Search for the cell housing the specified text and yield its [x, y] center coordinate. 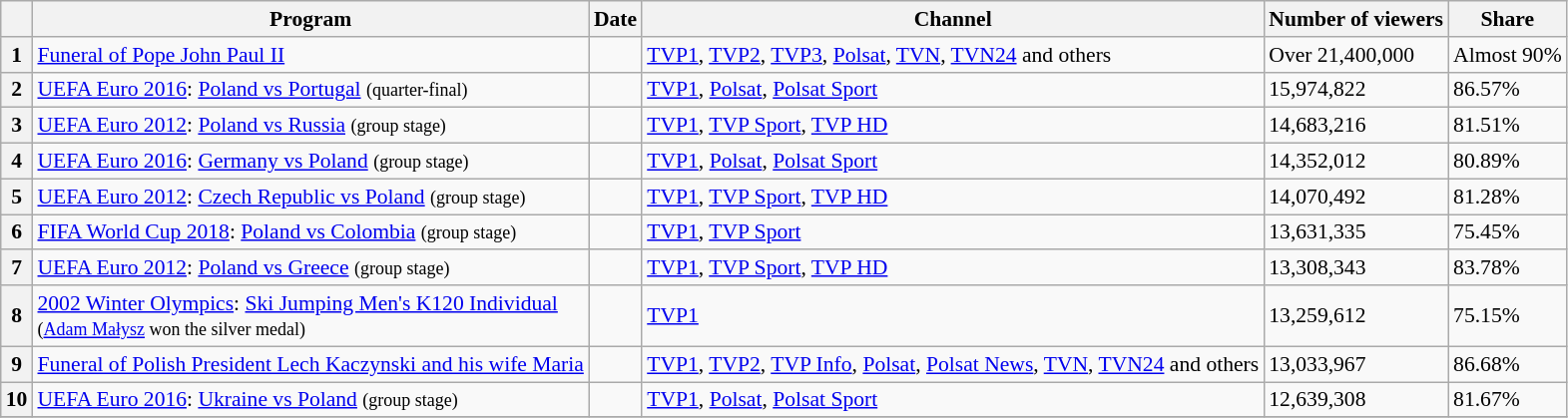
UEFA Euro 2016: Germany vs Poland (group stage) [309, 162]
86.68% [1507, 364]
TVP1, TVP Sport [952, 232]
13,631,335 [1355, 232]
4 [17, 162]
TVP1 [952, 315]
14,683,216 [1355, 126]
81.28% [1507, 197]
12,639,308 [1355, 400]
Over 21,400,000 [1355, 55]
UEFA Euro 2016: Poland vs Portugal (quarter-final) [309, 90]
Funeral of Polish President Lech Kaczynski and his wife Maria [309, 364]
Funeral of Pope John Paul II [309, 55]
80.89% [1507, 162]
14,070,492 [1355, 197]
UEFA Euro 2012: Poland vs Russia (group stage) [309, 126]
TVP1, TVP2, TVP Info, Polsat, Polsat News, TVN, TVN24 and others [952, 364]
UEFA Euro 2016: Ukraine vs Poland (group stage) [309, 400]
UEFA Euro 2012: Czech Republic vs Poland (group stage) [309, 197]
Channel [952, 19]
13,259,612 [1355, 315]
Share [1507, 19]
14,352,012 [1355, 162]
2002 Winter Olympics: Ski Jumping Men's K120 Individual(Adam Małysz won the silver medal) [309, 315]
3 [17, 126]
Almost 90% [1507, 55]
UEFA Euro 2012: Poland vs Greece (group stage) [309, 268]
10 [17, 400]
5 [17, 197]
Date [615, 19]
2 [17, 90]
13,308,343 [1355, 268]
7 [17, 268]
13,033,967 [1355, 364]
75.45% [1507, 232]
83.78% [1507, 268]
9 [17, 364]
1 [17, 55]
Program [309, 19]
FIFA World Cup 2018: Poland vs Colombia (group stage) [309, 232]
86.57% [1507, 90]
81.51% [1507, 126]
6 [17, 232]
8 [17, 315]
15,974,822 [1355, 90]
Number of viewers [1355, 19]
TVP1, TVP2, TVP3, Polsat, TVN, TVN24 and others [952, 55]
75.15% [1507, 315]
81.67% [1507, 400]
